Search for the cell housing the specified text and yield its (X, Y) center coordinate. 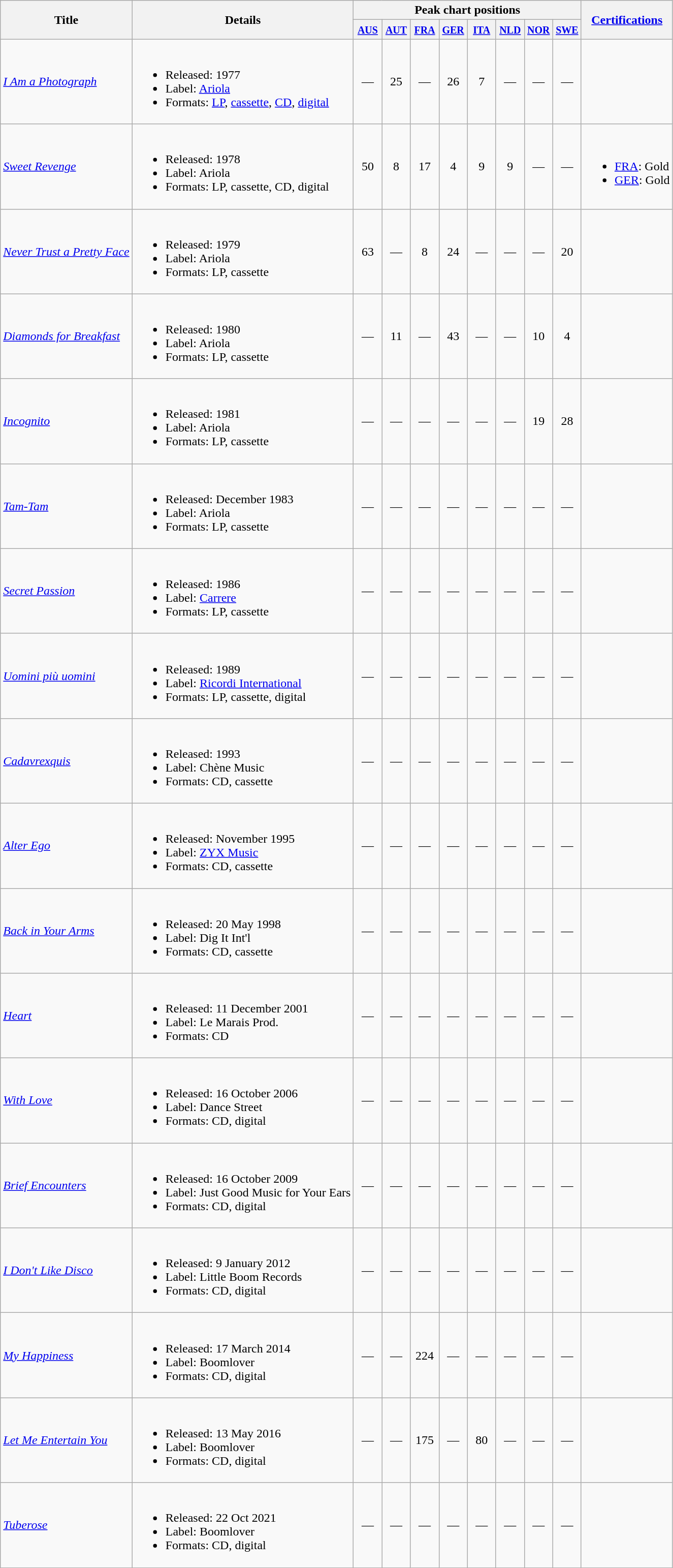
I Don't Like Disco (66, 1271)
Back in Your Arms (66, 931)
Title (66, 20)
Never Trust a Pretty Face (66, 251)
25 (396, 81)
Released: 1993Label: Chène MusicFormats: CD, cassette (243, 760)
SWE (567, 29)
Released: 20 May 1998Label: Dig It Int'lFormats: CD, cassette (243, 931)
Uomini più uomini (66, 676)
Details (243, 20)
50 (368, 167)
43 (453, 336)
Released: December 1983Label: AriolaFormats: LP, cassette (243, 506)
Tuberose (66, 1525)
24 (453, 251)
63 (368, 251)
Released: 17 March 2014Label: BoomloverFormats: CD, digital (243, 1355)
NLD (510, 29)
Released: 1980Label: AriolaFormats: LP, cassette (243, 336)
19 (538, 421)
FRA (425, 29)
Released: 1981Label: AriolaFormats: LP, cassette (243, 421)
I Am a Photograph (66, 81)
Released: 1986Label: CarrereFormats: LP, cassette (243, 591)
ITA (482, 29)
20 (567, 251)
26 (453, 81)
Released: 16 October 2006Label: Dance StreetFormats: CD, digital (243, 1101)
Brief Encounters (66, 1185)
Released: 22 Oct 2021Label: BoomloverFormats: CD, digital (243, 1525)
Let Me Entertain You (66, 1440)
Released: November 1995Label: ZYX MusicFormats: CD, cassette (243, 846)
175 (425, 1440)
Alter Ego (66, 846)
28 (567, 421)
17 (425, 167)
Incognito (66, 421)
80 (482, 1440)
FRA: GoldGER: Gold (627, 167)
10 (538, 336)
Peak chart positions (467, 10)
Released: 1978Label: AriolaFormats: LP, cassette, CD, digital (243, 167)
Secret Passion (66, 591)
Released: 16 October 2009Label: Just Good Music for Your EarsFormats: CD, digital (243, 1185)
Released: 1989Label: Ricordi InternationalFormats: LP, cassette, digital (243, 676)
7 (482, 81)
Released: 1979Label: AriolaFormats: LP, cassette (243, 251)
Heart (66, 1016)
Sweet Revenge (66, 167)
GER (453, 29)
With Love (66, 1101)
Tam-Tam (66, 506)
AUS (368, 29)
NOR (538, 29)
AUT (396, 29)
Diamonds for Breakfast (66, 336)
224 (425, 1355)
Released: 1977Label: AriolaFormats: LP, cassette, CD, digital (243, 81)
Certifications (627, 20)
Released: 9 January 2012Label: Little Boom RecordsFormats: CD, digital (243, 1271)
11 (396, 336)
My Happiness (66, 1355)
Released: 11 December 2001Label: Le Marais Prod.Formats: CD (243, 1016)
Released: 13 May 2016Label: BoomloverFormats: CD, digital (243, 1440)
Cadavrexquis (66, 760)
